Detect which cell encompasses the target text, then output its [x, y] center coordinate. 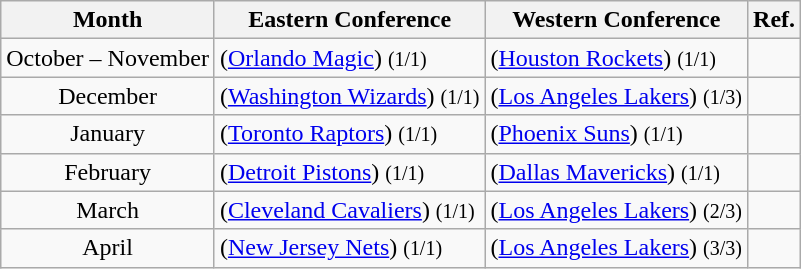
(Los Angeles Lakers) (3/3) [616, 248]
Month [108, 20]
(Cleveland Cavaliers) (1/1) [350, 210]
December [108, 96]
February [108, 172]
(Houston Rockets) (1/1) [616, 58]
Eastern Conference [350, 20]
(Toronto Raptors) (1/1) [350, 134]
(Los Angeles Lakers) (1/3) [616, 96]
April [108, 248]
Western Conference [616, 20]
October – November [108, 58]
(Los Angeles Lakers) (2/3) [616, 210]
(Orlando Magic) (1/1) [350, 58]
March [108, 210]
(Washington Wizards) (1/1) [350, 96]
(Dallas Mavericks) (1/1) [616, 172]
(Detroit Pistons) (1/1) [350, 172]
(New Jersey Nets) (1/1) [350, 248]
January [108, 134]
Ref. [774, 20]
(Phoenix Suns) (1/1) [616, 134]
